From the cell containing the given text, extract its center point as (x, y) coordinate. 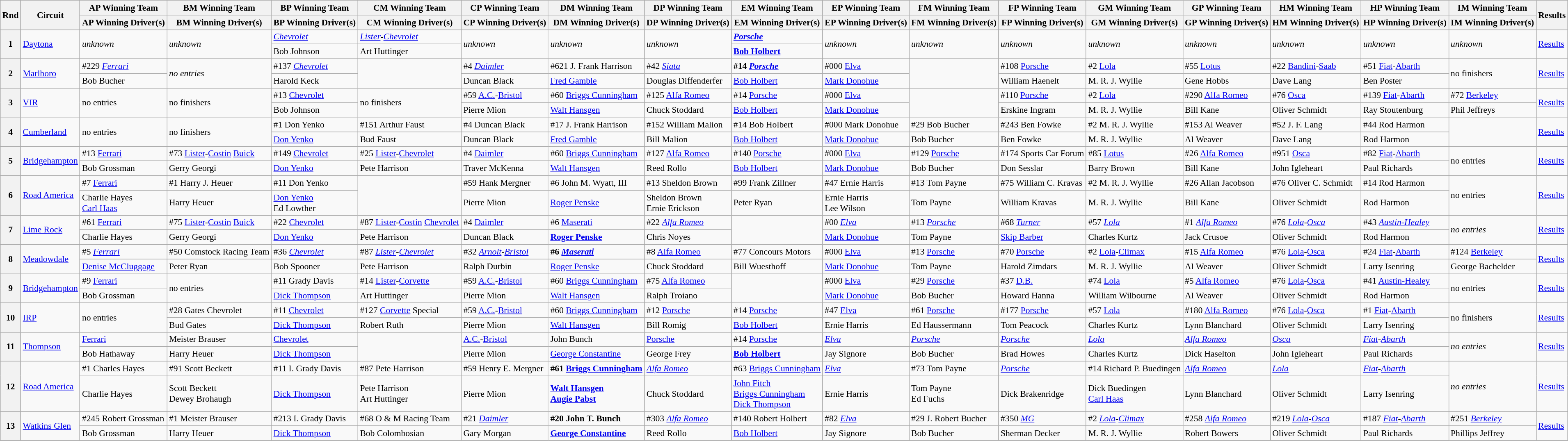
Ed Haussermann (954, 325)
Traver McKenna (505, 168)
Sherman Decker (1042, 434)
2 (11, 74)
Walt Hansgen Augie Pabst (596, 393)
Jack Crusoe (1227, 237)
#68 Turner (1042, 223)
#1 Alfa Romeo (1227, 223)
Sheldon Brown Ernie Erickson (688, 202)
Rnd (11, 15)
Ralph Durbin (505, 266)
Harold Keck (315, 81)
#12 Porsche (688, 310)
#7 Ferrari (123, 183)
Ray Stoutenburg (1405, 110)
#000 Mark Donohue (866, 125)
Phillips Jeffrey (1493, 434)
#22 Alfa Romeo (688, 223)
#229 Ferrari (123, 66)
Dick Buedingen Carl Haas (1134, 393)
William Haenelt (1042, 81)
#22 Bandini-Saab (1316, 66)
Don Sesslar (1042, 168)
Tom Peacock (1042, 325)
#13 Sheldon Brown (688, 183)
CP Winning Driver(s) (505, 23)
#213 I. Grady Davis (315, 419)
#87 Lister-Costin Chevrolet (409, 223)
#621 J. Frank Harrison (596, 66)
#82 Fiat-Abarth (1405, 154)
#1 Harry J. Heuer (219, 183)
Dick Brakenridge (1042, 393)
Robert Ruth (409, 325)
#11 I. Grady Davis (315, 369)
#00 Elva (866, 223)
#5 Ferrari (123, 252)
#11 Don Yenko (315, 183)
#75 Alfa Romeo (688, 281)
Chris Noyes (688, 237)
#61 Porsche (954, 310)
#174 Sports Car Forum (1042, 154)
GM Winning Team (1134, 8)
BM Winning Team (219, 8)
#243 Ben Fowke (1042, 125)
Bob Spooner (315, 266)
#75 William C. Kravas (1042, 183)
11 (11, 347)
#6 John M. Wyatt, III (596, 183)
Douglas Diffenderfer (688, 81)
#951 Osca (1316, 154)
Denise McCluggage (123, 266)
John Fitch Briggs Cunningham Dick Thompson (777, 393)
EP Winning Team (866, 8)
#22 Chevrolet (315, 223)
#29 Bob Bucher (954, 125)
BP Winning Driver(s) (315, 23)
DP Winning Team (688, 8)
#129 Porsche (954, 154)
GP Winning Driver(s) (1227, 23)
#127 Corvette Special (409, 310)
Lister-Chevrolet (409, 37)
8 (11, 259)
Scott Beckett Dewey Brohaugh (219, 393)
#76 Oliver C. Schmidt (1316, 183)
4 (11, 132)
#153 Al Weaver (1227, 125)
#70 Porsche (1042, 252)
EM Winning Team (777, 8)
#25 Lister-Chevrolet (409, 154)
Erskine Ingram (1042, 110)
Ernie Harris Lee Wilson (866, 202)
#13 Chevrolet (315, 95)
Ferrari (123, 339)
DM Winning Driver(s) (596, 23)
#5 Alfa Romeo (1227, 281)
Robert Bowers (1227, 434)
#20 John T. Bunch (596, 419)
#258 Alfa Romeo (1227, 419)
#1 Charles Hayes (123, 369)
VIR (50, 102)
#63 Briggs Cunningham (777, 369)
9 (11, 289)
1 (11, 44)
Charlie Hayes Carl Haas (123, 202)
#85 Lotus (1134, 154)
Bill Malion (688, 139)
IRP (50, 317)
#1 Meister Brauser (219, 419)
#11 Grady Davis (315, 281)
#13 Ferrari (123, 154)
#137 Chevrolet (315, 66)
Marlboro (50, 74)
#303 Alfa Romeo (688, 419)
Dick Haselton (1227, 354)
FP Winning Driver(s) (1042, 23)
#1 Don Yenko (315, 125)
Daytona (50, 44)
Thompson (50, 347)
Osca (1316, 339)
#32 Arnolt-Bristol (505, 252)
HM Winning Team (1316, 8)
DM Winning Team (596, 8)
GM Winning Driver(s) (1134, 23)
#36 Chevrolet (315, 252)
Circuit (50, 15)
#51 Fiat-Abarth (1405, 66)
#108 Porsche (1042, 66)
#125 Alfa Romeo (688, 95)
#42 Siata (688, 66)
#72 Berkeley (1493, 95)
#14 Bob Holbert (777, 125)
BM Winning Driver(s) (219, 23)
Ralph Troiano (688, 296)
HP Winning Driver(s) (1405, 23)
10 (11, 317)
William Kravas (1042, 202)
Skip Barber (1042, 237)
HM Winning Driver(s) (1316, 23)
#76 Osca (1316, 95)
#21 Daimler (505, 419)
#15 Alfa Romeo (1227, 252)
#180 Alfa Romeo (1227, 310)
Gene Hobbs (1227, 81)
#350 MG (1042, 419)
Harold Zimdars (1042, 266)
#29 J. Robert Bucher (954, 419)
GP Winning Team (1227, 8)
#140 Robert Holbert (777, 419)
HP Winning Team (1405, 8)
Bob Colombosian (409, 434)
7 (11, 230)
#139 Fiat-Abarth (1405, 95)
#37 D.B. (1042, 281)
#73 Tom Payne (954, 369)
#52 J. F. Lang (1316, 125)
3 (11, 102)
#26 Allan Jacobson (1227, 183)
Bud Faust (409, 139)
#43 Austin-Healey (1405, 223)
IM Winning Driver(s) (1493, 23)
#59 Hank Mergner (505, 183)
#110 Porsche (1042, 95)
#99 Frank Zillner (777, 183)
#11 Chevrolet (315, 310)
DP Winning Driver(s) (688, 23)
#4 Duncan Black (505, 125)
Bill Romig (688, 325)
#290 Alfa Romeo (1227, 95)
5 (11, 161)
#8 Alfa Romeo (688, 252)
#13 Tom Payne (954, 183)
Barry Brown (1134, 168)
Bud Gates (219, 325)
EM Winning Driver(s) (777, 23)
George Bachelder (1493, 266)
#1 Fiat-Abarth (1405, 310)
#127 Alfa Romeo (688, 154)
FM Winning Driver(s) (954, 23)
#14 Richard P. Buedingen (1134, 369)
BP Winning Team (315, 8)
#14 Rod Harmon (1405, 183)
FP Winning Team (1042, 8)
#59 Henry E. Mergner (505, 369)
6 (11, 196)
#61 Briggs Cunningham (596, 369)
#187 Fiat-Abarth (1405, 419)
#87 Lister-Chevrolet (409, 252)
#44 Rod Harmon (1405, 125)
#28 Gates Chevrolet (219, 310)
#9 Ferrari (123, 281)
Ben Fowke (1042, 139)
13 (11, 426)
#73 Lister-Costin Buick (219, 154)
#82 Elva (866, 419)
William Wilbourne (1134, 296)
Tom Payne Ed Fuchs (954, 393)
#87 Pete Harrison (409, 369)
Howard Hanna (1042, 296)
#29 Porsche (954, 281)
#149 Chevrolet (315, 154)
Phil Jeffreys (1493, 110)
#219 Lola-Osca (1316, 419)
12 (11, 386)
Meadowdale (50, 259)
EP Winning Driver(s) (866, 23)
#77 Concours Motors (777, 252)
AP Winning Driver(s) (123, 23)
Pete Harrison Art Huttinger (409, 393)
#75 Lister-Costin Buick (219, 223)
#140 Porsche (777, 154)
Cumberland (50, 132)
#24 Fiat-Abarth (1405, 252)
Watkins Glen (50, 426)
#124 Berkeley (1493, 252)
#55 Lotus (1227, 66)
FM Winning Team (954, 8)
George Frey (688, 354)
John Bunch (596, 339)
#47 Ernie Harris (866, 183)
IM Winning Team (1493, 8)
Gary Morgan (505, 434)
#26 Alfa Romeo (1227, 154)
#47 Elva (866, 310)
CM Winning Team (409, 8)
Ben Poster (1405, 81)
Don Yenko Ed Lowther (315, 202)
#245 Robert Grossman (123, 419)
#50 Comstock Racing Team (219, 252)
#152 William Malion (688, 125)
#17 J. Frank Harrison (596, 125)
AP Winning Team (123, 8)
CP Winning Team (505, 8)
CM Winning Driver(s) (409, 23)
#251 Berkeley (1493, 419)
Bill Wuesthoff (777, 266)
Bob Hathaway (123, 354)
Lime Rock (50, 230)
#74 Lola (1134, 281)
#68 O & M Racing Team (409, 419)
#91 Scott Beckett (219, 369)
Meister Brauser (219, 339)
#41 Austin-Healey (1405, 281)
#177 Porsche (1042, 310)
#151 Arthur Faust (409, 125)
#14 Lister-Corvette (409, 281)
#61 Ferrari (123, 223)
A.C.-Bristol (505, 339)
Brad Howes (1042, 354)
